Search for the cell housing the specified text and yield its (X, Y) center coordinate. 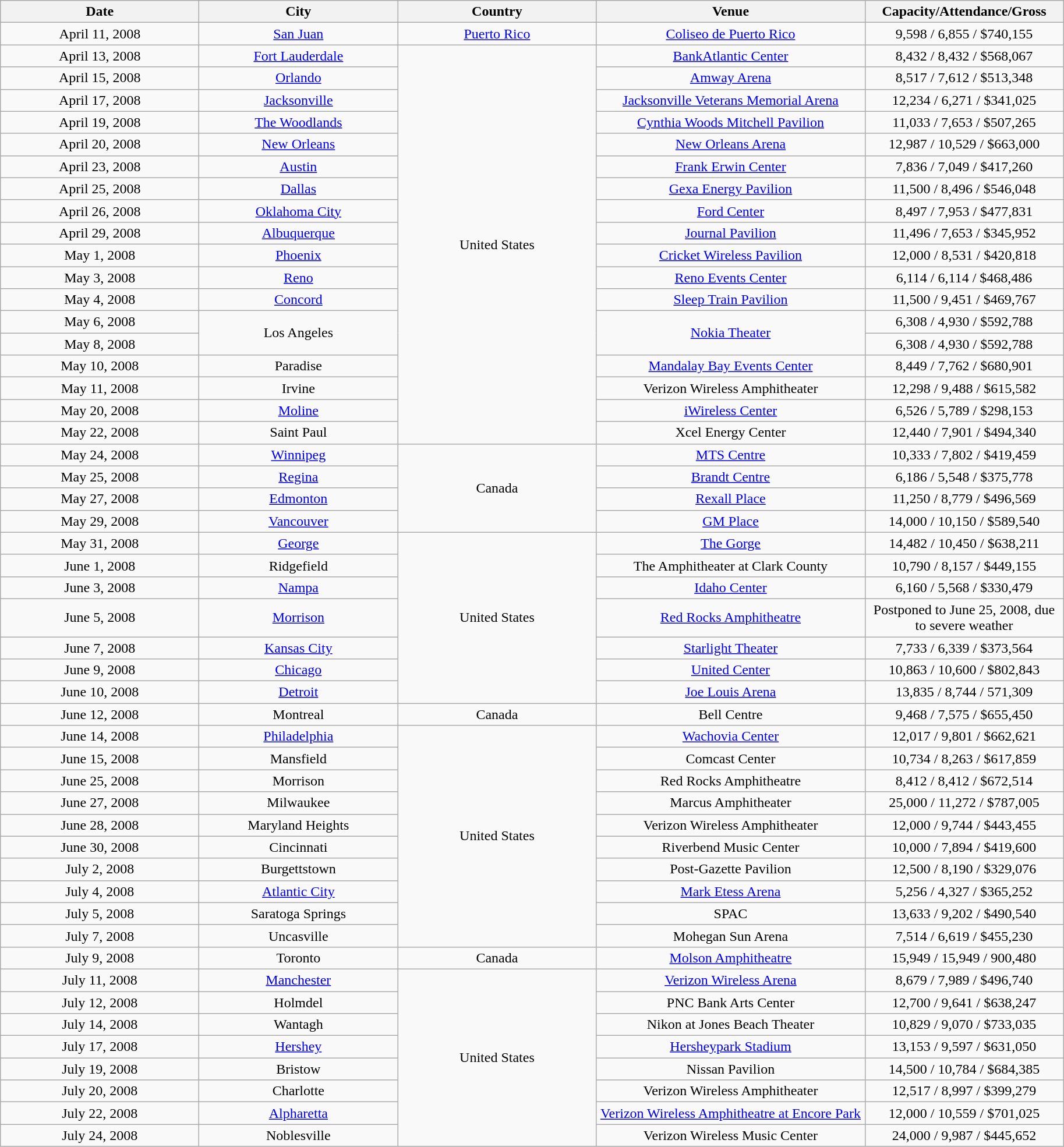
MTS Centre (730, 455)
Comcast Center (730, 759)
14,500 / 10,784 / $684,385 (964, 1069)
May 6, 2008 (100, 322)
June 9, 2008 (100, 670)
Date (100, 12)
Wantagh (298, 1025)
12,500 / 8,190 / $329,076 (964, 869)
12,700 / 9,641 / $638,247 (964, 1002)
Bell Centre (730, 714)
10,734 / 8,263 / $617,859 (964, 759)
May 31, 2008 (100, 543)
iWireless Center (730, 410)
Bristow (298, 1069)
Reno (298, 278)
Verizon Wireless Amphitheatre at Encore Park (730, 1113)
Saratoga Springs (298, 914)
Fort Lauderdale (298, 56)
BankAtlantic Center (730, 56)
May 1, 2008 (100, 255)
Riverbend Music Center (730, 847)
Molson Amphitheatre (730, 958)
11,250 / 8,779 / $496,569 (964, 499)
Mansfield (298, 759)
8,679 / 7,989 / $496,740 (964, 980)
Concord (298, 300)
6,186 / 5,548 / $375,778 (964, 477)
July 11, 2008 (100, 980)
Hersheypark Stadium (730, 1047)
12,234 / 6,271 / $341,025 (964, 100)
Saint Paul (298, 433)
Cricket Wireless Pavilion (730, 255)
July 17, 2008 (100, 1047)
7,514 / 6,619 / $455,230 (964, 936)
Cincinnati (298, 847)
GM Place (730, 521)
Phoenix (298, 255)
Holmdel (298, 1002)
April 26, 2008 (100, 211)
July 5, 2008 (100, 914)
Post-Gazette Pavilion (730, 869)
PNC Bank Arts Center (730, 1002)
April 23, 2008 (100, 167)
Irvine (298, 388)
Jacksonville Veterans Memorial Arena (730, 100)
10,790 / 8,157 / $449,155 (964, 565)
8,432 / 8,432 / $568,067 (964, 56)
City (298, 12)
Oklahoma City (298, 211)
12,017 / 9,801 / $662,621 (964, 737)
8,517 / 7,612 / $513,348 (964, 78)
June 28, 2008 (100, 825)
April 15, 2008 (100, 78)
The Gorge (730, 543)
11,500 / 9,451 / $469,767 (964, 300)
12,987 / 10,529 / $663,000 (964, 144)
June 27, 2008 (100, 803)
April 19, 2008 (100, 122)
July 14, 2008 (100, 1025)
Detroit (298, 692)
United Center (730, 670)
Nikon at Jones Beach Theater (730, 1025)
Cynthia Woods Mitchell Pavilion (730, 122)
6,160 / 5,568 / $330,479 (964, 587)
Nissan Pavilion (730, 1069)
25,000 / 11,272 / $787,005 (964, 803)
April 29, 2008 (100, 233)
Mohegan Sun Arena (730, 936)
George (298, 543)
May 4, 2008 (100, 300)
5,256 / 4,327 / $365,252 (964, 891)
June 1, 2008 (100, 565)
Xcel Energy Center (730, 433)
July 20, 2008 (100, 1091)
June 10, 2008 (100, 692)
Verizon Wireless Arena (730, 980)
June 3, 2008 (100, 587)
Burgettstown (298, 869)
Reno Events Center (730, 278)
8,449 / 7,762 / $680,901 (964, 366)
July 12, 2008 (100, 1002)
Noblesville (298, 1135)
April 17, 2008 (100, 100)
Ridgefield (298, 565)
Amway Arena (730, 78)
April 11, 2008 (100, 34)
July 19, 2008 (100, 1069)
July 4, 2008 (100, 891)
Marcus Amphitheater (730, 803)
May 10, 2008 (100, 366)
Manchester (298, 980)
Kansas City (298, 648)
April 13, 2008 (100, 56)
Los Angeles (298, 333)
Venue (730, 12)
May 20, 2008 (100, 410)
April 25, 2008 (100, 189)
Gexa Energy Pavilion (730, 189)
July 9, 2008 (100, 958)
Nampa (298, 587)
San Juan (298, 34)
24,000 / 9,987 / $445,652 (964, 1135)
Dallas (298, 189)
May 22, 2008 (100, 433)
May 29, 2008 (100, 521)
10,000 / 7,894 / $419,600 (964, 847)
Montreal (298, 714)
12,298 / 9,488 / $615,582 (964, 388)
April 20, 2008 (100, 144)
June 7, 2008 (100, 648)
Paradise (298, 366)
July 24, 2008 (100, 1135)
June 15, 2008 (100, 759)
Uncasville (298, 936)
May 27, 2008 (100, 499)
May 24, 2008 (100, 455)
15,949 / 15,949 / 900,480 (964, 958)
SPAC (730, 914)
12,000 / 8,531 / $420,818 (964, 255)
11,500 / 8,496 / $546,048 (964, 189)
12,000 / 9,744 / $443,455 (964, 825)
Country (497, 12)
Moline (298, 410)
Capacity/Attendance/Gross (964, 12)
Hershey (298, 1047)
June 5, 2008 (100, 617)
Nokia Theater (730, 333)
Jacksonville (298, 100)
Atlantic City (298, 891)
8,497 / 7,953 / $477,831 (964, 211)
Winnipeg (298, 455)
Edmonton (298, 499)
June 25, 2008 (100, 781)
New Orleans Arena (730, 144)
Regina (298, 477)
7,836 / 7,049 / $417,260 (964, 167)
9,598 / 6,855 / $740,155 (964, 34)
Mandalay Bay Events Center (730, 366)
Journal Pavilion (730, 233)
June 12, 2008 (100, 714)
Joe Louis Arena (730, 692)
Coliseo de Puerto Rico (730, 34)
May 8, 2008 (100, 344)
13,835 / 8,744 / 571,309 (964, 692)
Chicago (298, 670)
Idaho Center (730, 587)
11,496 / 7,653 / $345,952 (964, 233)
Toronto (298, 958)
Vancouver (298, 521)
Postponed to June 25, 2008, due to severe weather (964, 617)
6,114 / 6,114 / $468,486 (964, 278)
May 11, 2008 (100, 388)
Mark Etess Arena (730, 891)
Alpharetta (298, 1113)
6,526 / 5,789 / $298,153 (964, 410)
13,633 / 9,202 / $490,540 (964, 914)
Charlotte (298, 1091)
13,153 / 9,597 / $631,050 (964, 1047)
Sleep Train Pavilion (730, 300)
10,829 / 9,070 / $733,035 (964, 1025)
Starlight Theater (730, 648)
10,863 / 10,600 / $802,843 (964, 670)
June 14, 2008 (100, 737)
Wachovia Center (730, 737)
8,412 / 8,412 / $672,514 (964, 781)
10,333 / 7,802 / $419,459 (964, 455)
Orlando (298, 78)
June 30, 2008 (100, 847)
Albuquerque (298, 233)
July 2, 2008 (100, 869)
Puerto Rico (497, 34)
7,733 / 6,339 / $373,564 (964, 648)
12,000 / 10,559 / $701,025 (964, 1113)
May 3, 2008 (100, 278)
14,000 / 10,150 / $589,540 (964, 521)
May 25, 2008 (100, 477)
New Orleans (298, 144)
11,033 / 7,653 / $507,265 (964, 122)
Ford Center (730, 211)
The Amphitheater at Clark County (730, 565)
14,482 / 10,450 / $638,211 (964, 543)
Verizon Wireless Music Center (730, 1135)
9,468 / 7,575 / $655,450 (964, 714)
Rexall Place (730, 499)
July 22, 2008 (100, 1113)
The Woodlands (298, 122)
12,517 / 8,997 / $399,279 (964, 1091)
Milwaukee (298, 803)
Frank Erwin Center (730, 167)
Brandt Centre (730, 477)
Maryland Heights (298, 825)
12,440 / 7,901 / $494,340 (964, 433)
Philadelphia (298, 737)
Austin (298, 167)
July 7, 2008 (100, 936)
